Return the [X, Y] coordinate for the center point of the cell that contains the specified text.  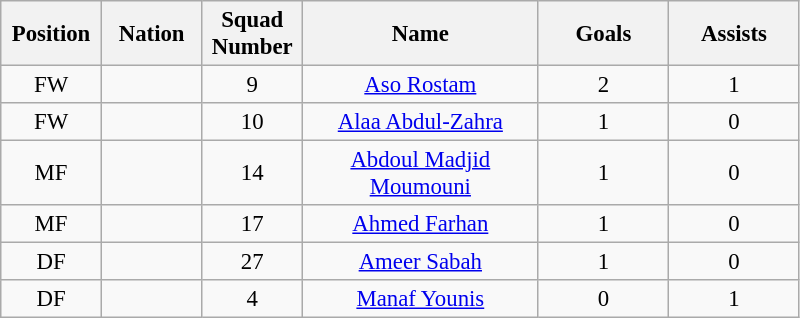
Ahmed Farhan [421, 224]
2 [604, 85]
4 [252, 299]
Squad Number [252, 34]
Aso Rostam [421, 85]
Manaf Younis [421, 299]
Nation [152, 34]
Position [52, 34]
27 [252, 262]
10 [252, 122]
Ameer Sabah [421, 262]
Abdoul Madjid Moumouni [421, 174]
Goals [604, 34]
Name [421, 34]
Alaa Abdul-Zahra [421, 122]
9 [252, 85]
14 [252, 174]
Assists [734, 34]
17 [252, 224]
